Capture the cell that displays the provided text and extract its [X, Y] central coordinate. 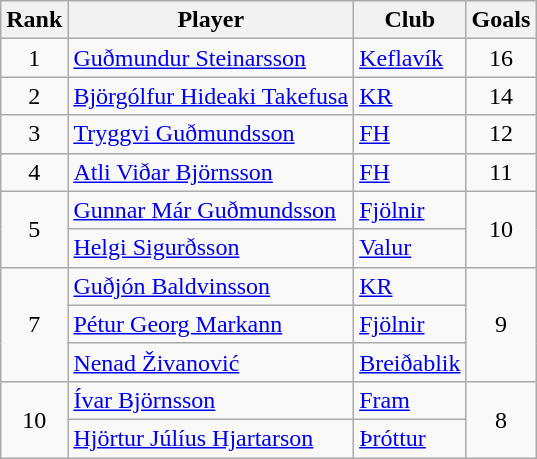
Pétur Georg Markann [211, 324]
Atli Viðar Björnsson [211, 172]
Hjörtur Júlíus Hjartarson [211, 438]
Rank [34, 20]
Nenad Živanović [211, 362]
Björgólfur Hideaki Takefusa [211, 96]
4 [34, 172]
Valur [410, 248]
Guðmundur Steinarsson [211, 58]
12 [501, 134]
Fram [410, 400]
14 [501, 96]
3 [34, 134]
Breiðablik [410, 362]
1 [34, 58]
Þróttur [410, 438]
16 [501, 58]
Guðjón Baldvinsson [211, 286]
Ívar Björnsson [211, 400]
Tryggvi Guðmundsson [211, 134]
Player [211, 20]
Gunnar Már Guðmundsson [211, 210]
Goals [501, 20]
5 [34, 229]
Club [410, 20]
Helgi Sigurðsson [211, 248]
7 [34, 324]
9 [501, 324]
Keflavík [410, 58]
2 [34, 96]
8 [501, 419]
11 [501, 172]
